Pinpoint the cell where the given text exists, returning its [x, y] midpoint coordinate. 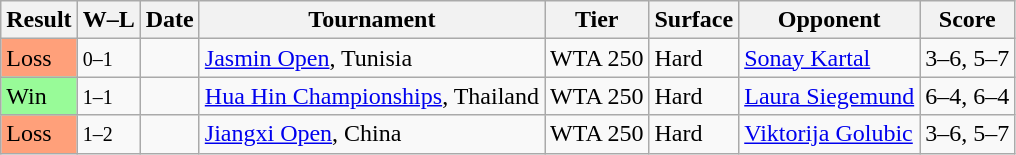
Date [170, 20]
Jasmin Open, Tunisia [372, 58]
6–4, 6–4 [968, 96]
1–1 [108, 96]
Opponent [830, 20]
Tournament [372, 20]
Hua Hin Championships, Thailand [372, 96]
Score [968, 20]
Sonay Kartal [830, 58]
Jiangxi Open, China [372, 134]
Viktorija Golubic [830, 134]
0–1 [108, 58]
Win [39, 96]
W–L [108, 20]
Laura Siegemund [830, 96]
Tier [597, 20]
Result [39, 20]
Surface [694, 20]
1–2 [108, 134]
